Detect which cell encompasses the target text, then output its (x, y) center coordinate. 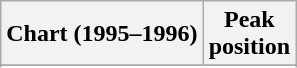
Peakposition (249, 34)
Chart (1995–1996) (102, 34)
